From the cell containing the given text, extract its center point as [x, y] coordinate. 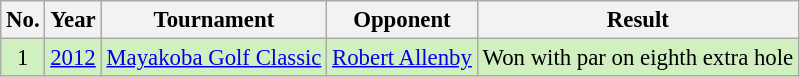
Year [73, 20]
Mayakoba Golf Classic [214, 58]
Opponent [402, 20]
Robert Allenby [402, 58]
1 [23, 58]
Result [638, 20]
No. [23, 20]
Won with par on eighth extra hole [638, 58]
Tournament [214, 20]
2012 [73, 58]
